Output the [x, y] coordinate of the center of the cell containing the given text.  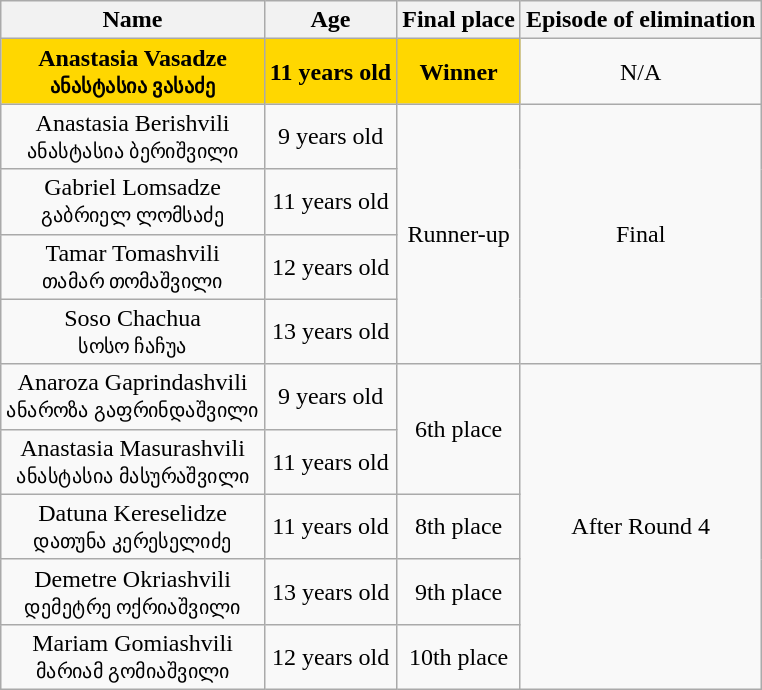
After Round 4 [640, 526]
Gabriel Lomsadzeგაბრიელ ლომსაძე [133, 202]
Anaroza Gaprindashviliანაროზა გაფრინდაშვილი [133, 396]
Age [330, 20]
Datuna Kereselidzeდათუნა კერესელიძე [133, 526]
9th place [459, 592]
10th place [459, 656]
Soso Chachuaსოსო ჩაჩუა [133, 332]
Anastasia Masurashviliანასტასია მასურაშვილი [133, 462]
Winner [459, 72]
Name [133, 20]
Demetre Okriashviliდემეტრე ოქრიაშვილი [133, 592]
Final place [459, 20]
Final [640, 234]
8th place [459, 526]
6th place [459, 429]
Tamar Tomashviliთამარ თომაშვილი [133, 266]
Episode of elimination [640, 20]
Mariam Gomiashviliმარიამ გომიაშვილი [133, 656]
Anastasia Berishviliანასტასია ბერიშვილი [133, 136]
N/A [640, 72]
Anastasia Vasadzeანასტასია ვასაძე [133, 72]
Runner-up [459, 234]
